From the cell containing the given text, extract its center point as (X, Y) coordinate. 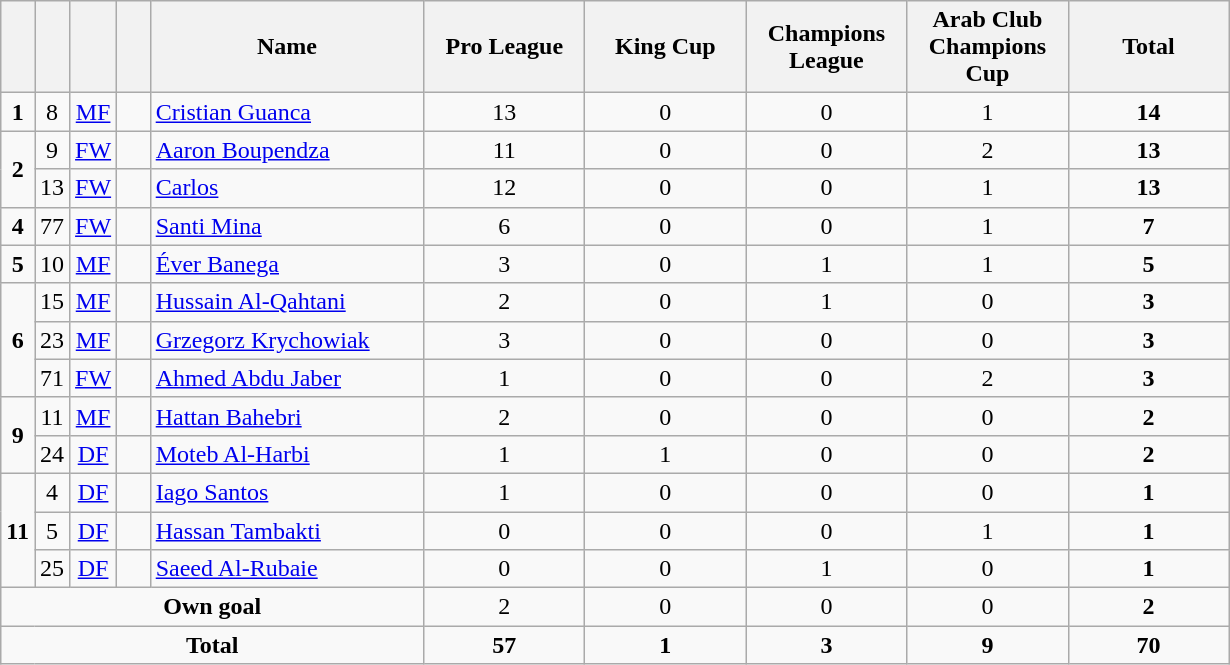
Own goal (212, 607)
Grzegorz Krychowiak (287, 340)
14 (1148, 112)
70 (1148, 645)
Hussain Al-Qahtani (287, 302)
King Cup (666, 47)
12 (504, 188)
Carlos (287, 188)
Pro League (504, 47)
Santi Mina (287, 226)
10 (52, 264)
25 (52, 569)
Aaron Boupendza (287, 150)
Iago Santos (287, 492)
Moteb Al-Harbi (287, 454)
Éver Banega (287, 264)
Saeed Al-Rubaie (287, 569)
15 (52, 302)
Cristian Guanca (287, 112)
23 (52, 340)
Ahmed Abdu Jaber (287, 378)
Arab Club Champions Cup (988, 47)
57 (504, 645)
Champions League (826, 47)
71 (52, 378)
8 (52, 112)
Name (287, 47)
24 (52, 454)
Hattan Bahebri (287, 416)
7 (1148, 226)
Hassan Tambakti (287, 531)
77 (52, 226)
